Pinpoint the cell where the given text exists, returning its (x, y) midpoint coordinate. 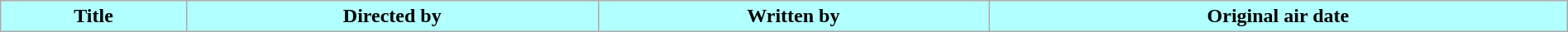
Written by (793, 16)
Original air date (1279, 16)
Directed by (392, 16)
Title (94, 16)
